Return the [x, y] coordinate for the center point of the cell that contains the specified text.  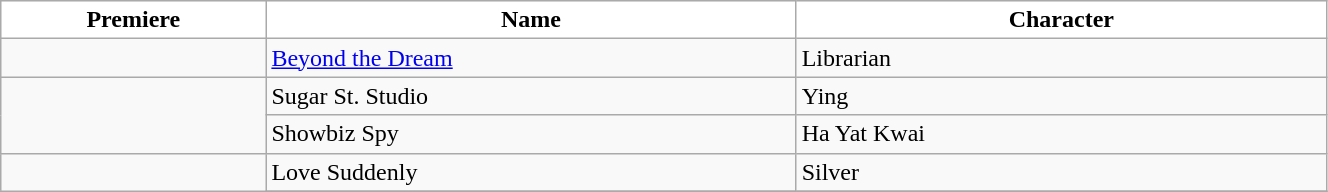
Love Suddenly [531, 172]
Character [1061, 20]
Ha Yat Kwai [1061, 134]
Showbiz Spy [531, 134]
Ying [1061, 96]
Librarian [1061, 58]
Name [531, 20]
Premiere [134, 20]
Sugar St. Studio [531, 96]
Silver [1061, 172]
Beyond the Dream [531, 58]
